Capture the cell that displays the provided text and extract its [X, Y] central coordinate. 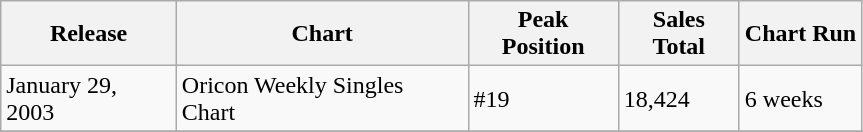
6 weeks [800, 98]
Sales Total [678, 34]
Peak Position [543, 34]
January 29, 2003 [89, 98]
18,424 [678, 98]
Oricon Weekly Singles Chart [322, 98]
Chart Run [800, 34]
Chart [322, 34]
Release [89, 34]
#19 [543, 98]
